Capture the cell that displays the provided text and extract its [X, Y] central coordinate. 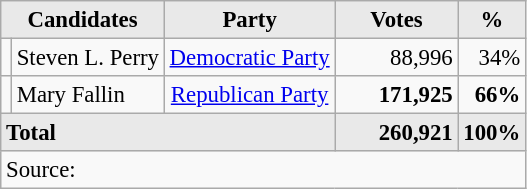
100% [492, 133]
Democratic Party [250, 58]
Party [250, 20]
260,921 [396, 133]
Mary Fallin [88, 95]
34% [492, 58]
66% [492, 95]
Steven L. Perry [88, 58]
% [492, 20]
Votes [396, 20]
88,996 [396, 58]
Republican Party [250, 95]
Total [168, 133]
Candidates [83, 20]
171,925 [396, 95]
Source: [264, 170]
